Determine the [X, Y] coordinate at the center of the cell enclosing the given text.  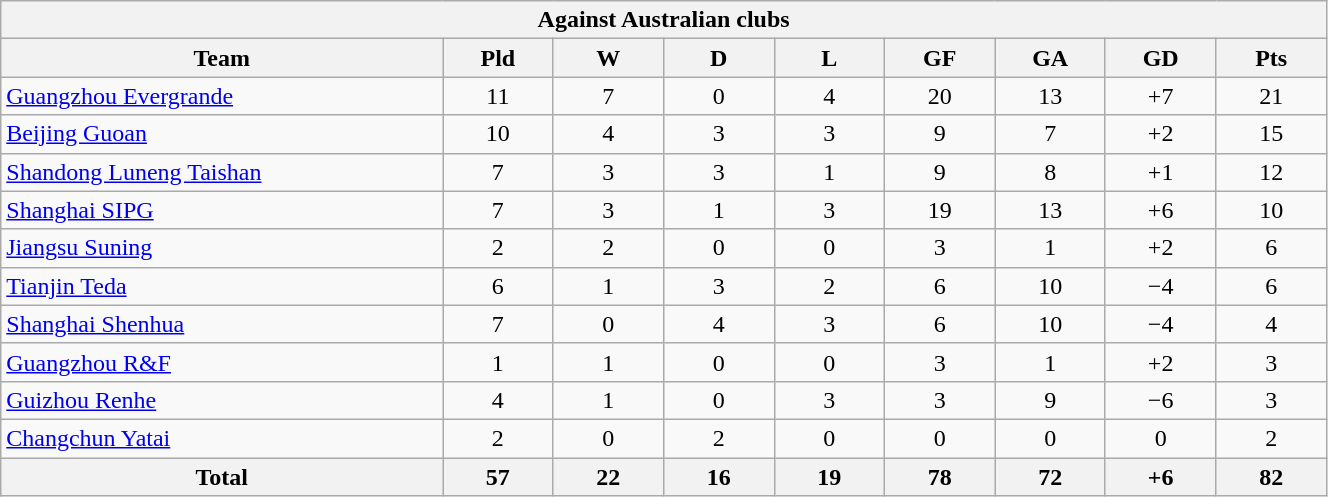
Shandong Luneng Taishan [222, 172]
12 [1272, 172]
GD [1160, 58]
Jiangsu Suning [222, 248]
L [829, 58]
21 [1272, 96]
Guangzhou Evergrande [222, 96]
Beijing Guoan [222, 134]
20 [939, 96]
22 [608, 477]
−6 [1160, 400]
Pts [1272, 58]
8 [1050, 172]
Guizhou Renhe [222, 400]
16 [719, 477]
Shanghai SIPG [222, 210]
Total [222, 477]
+7 [1160, 96]
57 [498, 477]
Pld [498, 58]
+1 [1160, 172]
11 [498, 96]
78 [939, 477]
D [719, 58]
Changchun Yatai [222, 438]
GA [1050, 58]
Against Australian clubs [664, 20]
15 [1272, 134]
Tianjin Teda [222, 286]
Team [222, 58]
Shanghai Shenhua [222, 324]
72 [1050, 477]
Guangzhou R&F [222, 362]
GF [939, 58]
W [608, 58]
82 [1272, 477]
